From the cell containing the given text, extract its center point as (X, Y) coordinate. 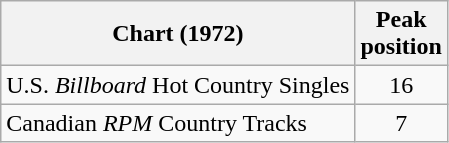
Peakposition (401, 34)
U.S. Billboard Hot Country Singles (178, 85)
7 (401, 123)
16 (401, 85)
Chart (1972) (178, 34)
Canadian RPM Country Tracks (178, 123)
